Detect which cell encompasses the target text, then output its [X, Y] center coordinate. 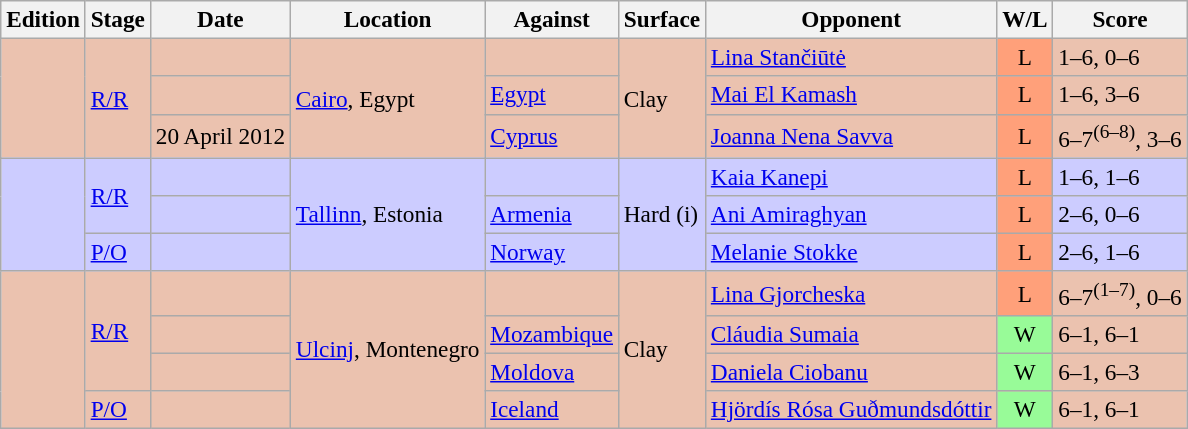
6–1, 6–3 [1120, 372]
Against [552, 19]
Moldova [552, 372]
1–6, 3–6 [1120, 95]
6–7(6–8), 3–6 [1120, 136]
6–7(1–7), 0–6 [1120, 293]
Cyprus [552, 136]
Cláudia Sumaia [850, 334]
20 April 2012 [220, 136]
Edition [44, 19]
Tallinn, Estonia [387, 214]
Norway [552, 252]
Hjördís Rósa Guðmundsdóttir [850, 410]
W/L [1025, 19]
Date [220, 19]
Lina Gjorcheska [850, 293]
Ani Amiraghyan [850, 214]
Stage [118, 19]
Mozambique [552, 334]
Mai El Kamash [850, 95]
Hard (i) [662, 214]
Opponent [850, 19]
1–6, 1–6 [1120, 177]
Ulcinj, Montenegro [387, 350]
Score [1120, 19]
Cairo, Egypt [387, 98]
Daniela Ciobanu [850, 372]
2–6, 1–6 [1120, 252]
Lina Stančiūtė [850, 57]
Melanie Stokke [850, 252]
Location [387, 19]
Armenia [552, 214]
Surface [662, 19]
Egypt [552, 95]
Joanna Nena Savva [850, 136]
1–6, 0–6 [1120, 57]
Iceland [552, 410]
2–6, 0–6 [1120, 214]
Kaia Kanepi [850, 177]
